Search for the cell housing the specified text and yield its [x, y] center coordinate. 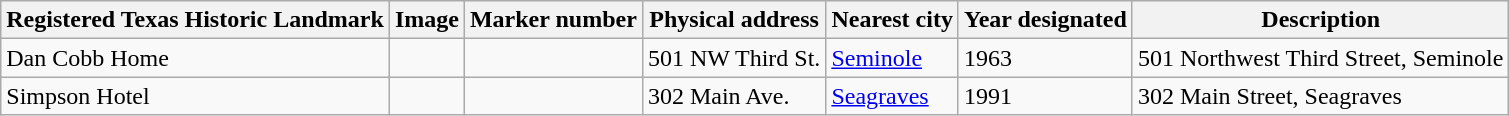
Simpson Hotel [196, 96]
Year designated [1045, 20]
302 Main Street, Seagraves [1320, 96]
Marker number [553, 20]
Dan Cobb Home [196, 58]
Description [1320, 20]
501 Northwest Third Street, Seminole [1320, 58]
Seminole [892, 58]
Seagraves [892, 96]
Image [426, 20]
1991 [1045, 96]
1963 [1045, 58]
302 Main Ave. [734, 96]
Registered Texas Historic Landmark [196, 20]
501 NW Third St. [734, 58]
Physical address [734, 20]
Nearest city [892, 20]
